Capture the cell that displays the provided text and extract its [x, y] central coordinate. 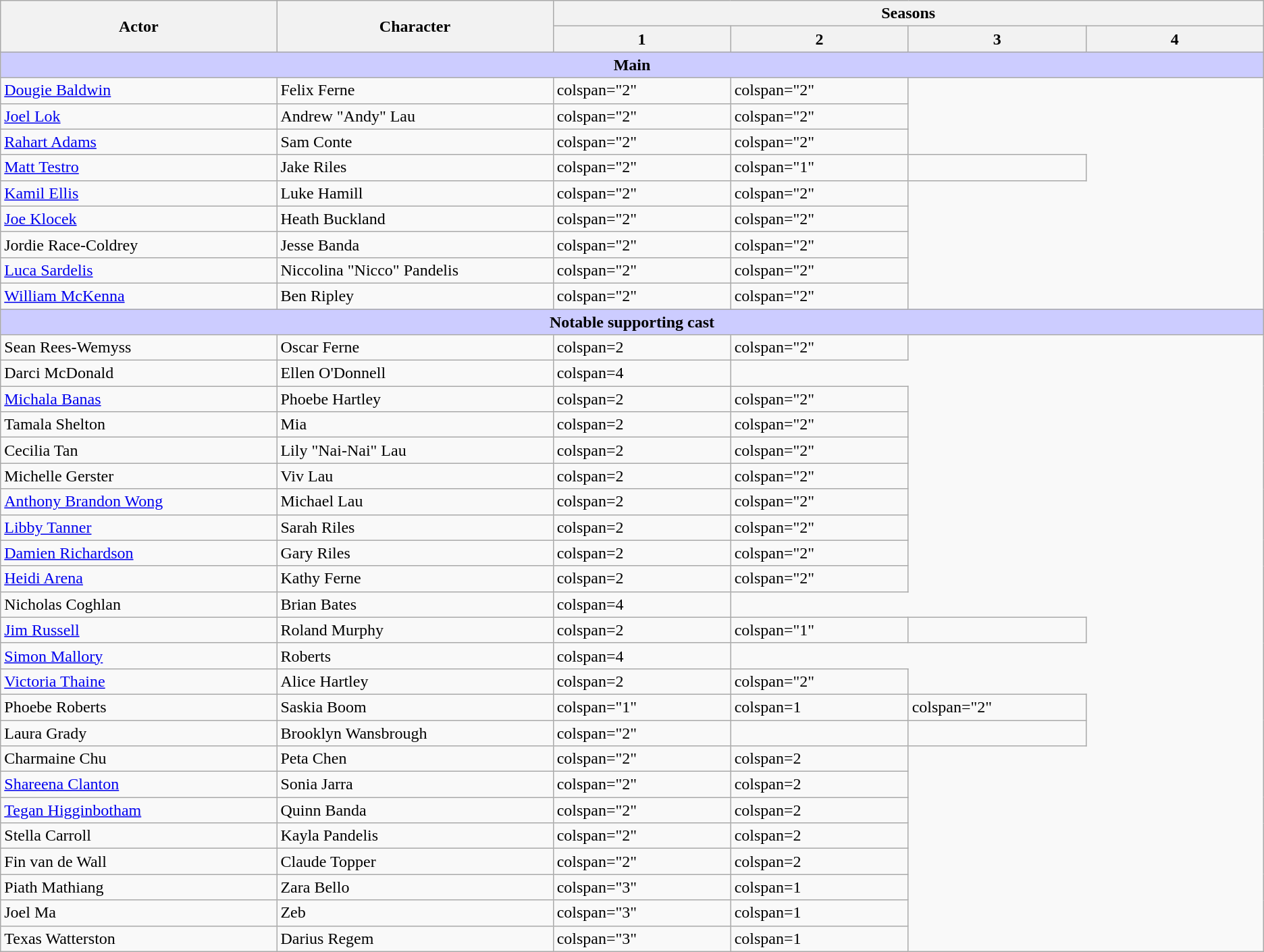
4 [1175, 39]
Saskia Boom [415, 707]
Mia [415, 425]
Texas Watterston [139, 938]
Oscar Ferne [415, 348]
Libby Tanner [139, 527]
Ben Ripley [415, 296]
Kamil Ellis [139, 193]
Jordie Race-Coldrey [139, 244]
William McKenna [139, 296]
Cecilia Tan [139, 450]
Kayla Pandelis [415, 836]
Piath Mathiang [139, 887]
Heidi Arena [139, 579]
Nicholas Coghlan [139, 604]
Darci McDonald [139, 373]
Gary Riles [415, 553]
Ellen O'Donnell [415, 373]
Main [632, 65]
Michala Banas [139, 399]
2 [820, 39]
Kathy Ferne [415, 579]
1 [641, 39]
Rahart Adams [139, 142]
Tamala Shelton [139, 425]
Zeb [415, 913]
Quinn Banda [415, 810]
Sam Conte [415, 142]
Niccolina "Nicco" Pandelis [415, 270]
Michelle Gerster [139, 476]
Jesse Banda [415, 244]
Victoria Thaine [139, 681]
Stella Carroll [139, 836]
Matt Testro [139, 167]
Lily "Nai-Nai" Lau [415, 450]
Joe Klocek [139, 219]
Shareena Clanton [139, 785]
Laura Grady [139, 733]
Claude Topper [415, 862]
Charmaine Chu [139, 759]
Roland Murphy [415, 630]
Felix Ferne [415, 90]
3 [997, 39]
Joel Ma [139, 913]
Anthony Brandon Wong [139, 502]
Fin van de Wall [139, 862]
Brooklyn Wansbrough [415, 733]
Phoebe Roberts [139, 707]
Joel Lok [139, 116]
Darius Regem [415, 938]
Alice Hartley [415, 681]
Luke Hamill [415, 193]
Jake Riles [415, 167]
Simon Mallory [139, 656]
Luca Sardelis [139, 270]
Seasons [908, 14]
Character [415, 26]
Andrew "Andy" Lau [415, 116]
Sonia Jarra [415, 785]
Notable supporting cast [632, 322]
Viv Lau [415, 476]
Peta Chen [415, 759]
Michael Lau [415, 502]
Roberts [415, 656]
Phoebe Hartley [415, 399]
Sarah Riles [415, 527]
Dougie Baldwin [139, 90]
Tegan Higginbotham [139, 810]
Damien Richardson [139, 553]
Sean Rees-Wemyss [139, 348]
Jim Russell [139, 630]
Heath Buckland [415, 219]
Zara Bello [415, 887]
Brian Bates [415, 604]
Actor [139, 26]
